Detect which cell encompasses the target text, then output its (X, Y) center coordinate. 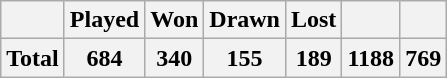
189 (313, 58)
340 (174, 58)
684 (104, 58)
Lost (313, 20)
1188 (371, 58)
769 (424, 58)
Total (33, 58)
Played (104, 20)
Drawn (245, 20)
Won (174, 20)
155 (245, 58)
